Provide the [x, y] coordinate of the cell's center where the given text is located.  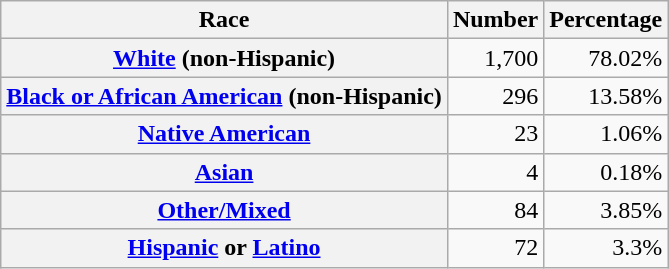
Percentage [606, 20]
Other/Mixed [224, 210]
White (non-Hispanic) [224, 58]
72 [495, 248]
Number [495, 20]
296 [495, 96]
3.3% [606, 248]
1,700 [495, 58]
Native American [224, 134]
13.58% [606, 96]
4 [495, 172]
0.18% [606, 172]
Race [224, 20]
84 [495, 210]
Hispanic or Latino [224, 248]
1.06% [606, 134]
3.85% [606, 210]
Asian [224, 172]
23 [495, 134]
Black or African American (non-Hispanic) [224, 96]
78.02% [606, 58]
